Output the (x, y) coordinate of the center of the cell containing the given text.  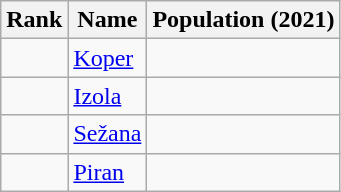
Piran (108, 172)
Name (108, 20)
Population (2021) (244, 20)
Izola (108, 96)
Sežana (108, 134)
Koper (108, 58)
Rank (34, 20)
